Output the [X, Y] coordinate of the center of the cell containing the given text.  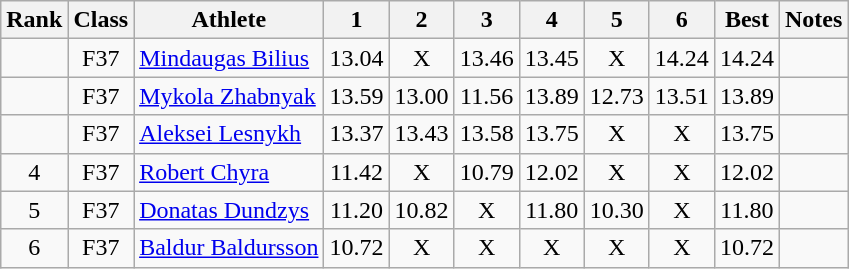
Class [101, 20]
Best [746, 20]
Aleksei Lesnykh [229, 134]
Robert Chyra [229, 172]
Rank [34, 20]
Baldur Baldursson [229, 248]
10.30 [616, 210]
13.46 [486, 58]
3 [486, 20]
Notes [813, 20]
13.58 [486, 134]
Mykola Zhabnyak [229, 96]
13.37 [356, 134]
13.43 [422, 134]
Mindaugas Bilius [229, 58]
2 [422, 20]
1 [356, 20]
Donatas Dundzys [229, 210]
13.45 [552, 58]
10.82 [422, 210]
11.42 [356, 172]
13.51 [682, 96]
13.59 [356, 96]
13.00 [422, 96]
13.04 [356, 58]
11.20 [356, 210]
Athlete [229, 20]
12.73 [616, 96]
10.79 [486, 172]
11.56 [486, 96]
